Return the [x, y] coordinate for the center point of the cell that contains the specified text.  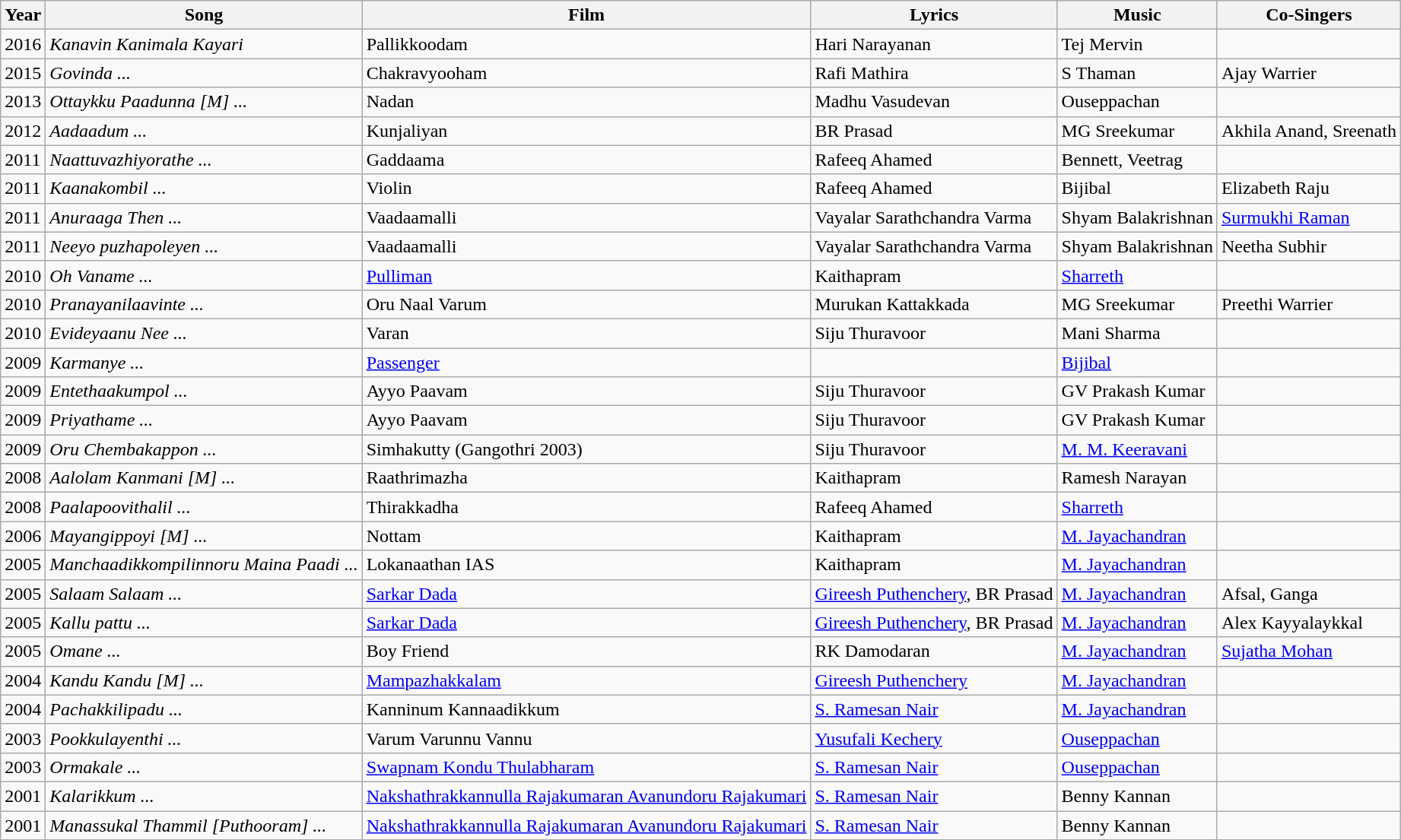
2012 [23, 131]
Varum Varunnu Vannu [586, 738]
Nadan [586, 102]
Salaam Salaam ... [204, 594]
Mampazhakkalam [586, 680]
Mayangippoyi [M] ... [204, 536]
Ajay Warrier [1308, 73]
Lokanaathan IAS [586, 565]
Swapnam Kondu Thulabharam [586, 767]
Anuraaga Then ... [204, 217]
Entethaakumpol ... [204, 391]
Gireesh Puthenchery [934, 680]
Madhu Vasudevan [934, 102]
Alex Kayyalaykkal [1308, 623]
Afsal, Ganga [1308, 594]
Gaddaama [586, 160]
Ottaykku Paadunna [M] ... [204, 102]
Omane ... [204, 651]
Boy Friend [586, 651]
Year [23, 15]
Karmanye ... [204, 363]
Rafi Mathira [934, 73]
Bennett, Veetrag [1137, 160]
Aadaadum ... [204, 131]
Ramesh Narayan [1137, 478]
Neeyo puzhapoleyen ... [204, 246]
Oru Chembakappon ... [204, 449]
Govinda ... [204, 73]
Chakravyooham [586, 73]
Lyrics [934, 15]
Surmukhi Raman [1308, 217]
Oru Naal Varum [586, 304]
Yusufali Kechery [934, 738]
Pookkulayenthi ... [204, 738]
Preethi Warrier [1308, 304]
RK Damodaran [934, 651]
2013 [23, 102]
BR Prasad [934, 131]
Naattuvazhiyorathe ... [204, 160]
Oh Vaname ... [204, 275]
Murukan Kattakkada [934, 304]
Tej Mervin [1137, 44]
Manchaadikkompilinnoru Maina Paadi ... [204, 565]
Kanavin Kanimala Kayari [204, 44]
Hari Narayanan [934, 44]
Akhila Anand, Sreenath [1308, 131]
2015 [23, 73]
Pachakkilipadu ... [204, 709]
Kanninum Kannaadikkum [586, 709]
2006 [23, 536]
Kalarikkum ... [204, 796]
Nottam [586, 536]
Kaanakombil ... [204, 189]
Song [204, 15]
Pranayanilaavinte ... [204, 304]
Mani Sharma [1137, 333]
Paalapoovithalil ... [204, 507]
Evideyaanu Nee ... [204, 333]
Pulliman [586, 275]
Kandu Kandu [M] ... [204, 680]
Aalolam Kanmani [M] ... [204, 478]
Neetha Subhir [1308, 246]
Priyathame ... [204, 420]
Simhakutty (Gangothri 2003) [586, 449]
Pallikkoodam [586, 44]
Violin [586, 189]
Varan [586, 333]
Sujatha Mohan [1308, 651]
S Thaman [1137, 73]
Elizabeth Raju [1308, 189]
Passenger [586, 363]
Kunjaliyan [586, 131]
Co-Singers [1308, 15]
M. M. Keeravani [1137, 449]
Thirakkadha [586, 507]
2016 [23, 44]
Music [1137, 15]
Film [586, 15]
Ormakale ... [204, 767]
Raathrimazha [586, 478]
Manassukal Thammil [Puthooram] ... [204, 825]
Kallu pattu ... [204, 623]
